Determine the (x, y) coordinate at the center of the cell enclosing the given text.  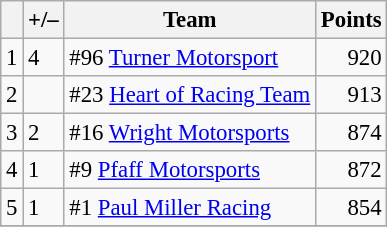
872 (352, 170)
913 (352, 95)
Team (190, 20)
#1 Paul Miller Racing (190, 208)
3 (12, 133)
#16 Wright Motorsports (190, 133)
5 (12, 208)
920 (352, 58)
#23 Heart of Racing Team (190, 95)
#96 Turner Motorsport (190, 58)
854 (352, 208)
+/– (44, 20)
#9 Pfaff Motorsports (190, 170)
874 (352, 133)
Points (352, 20)
